Search for the cell housing the specified text and yield its (X, Y) center coordinate. 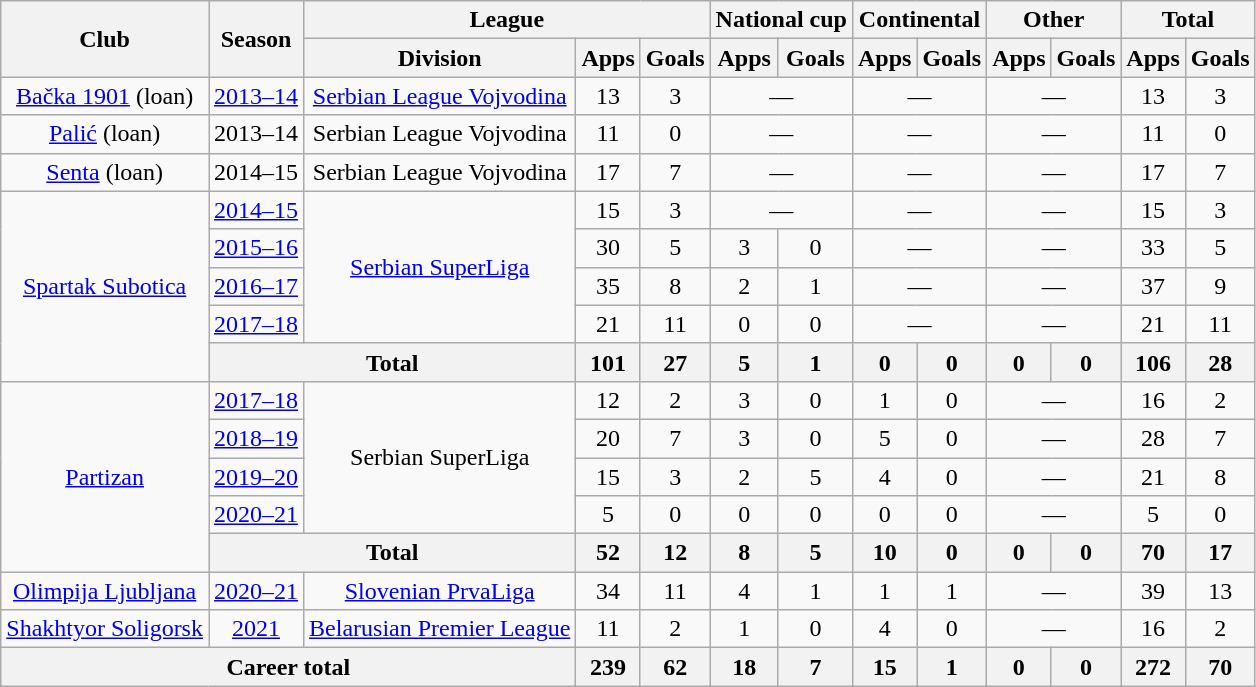
2018–19 (256, 438)
239 (608, 667)
Senta (loan) (105, 172)
Belarusian Premier League (440, 629)
Slovenian PrvaLiga (440, 591)
2015–16 (256, 248)
Bačka 1901 (loan) (105, 96)
Partizan (105, 476)
10 (884, 553)
2021 (256, 629)
30 (608, 248)
Spartak Subotica (105, 286)
62 (675, 667)
Palić (loan) (105, 134)
National cup (781, 20)
33 (1153, 248)
272 (1153, 667)
39 (1153, 591)
Division (440, 58)
Olimpija Ljubljana (105, 591)
35 (608, 286)
Continental (919, 20)
Other (1054, 20)
106 (1153, 362)
Season (256, 39)
Club (105, 39)
37 (1153, 286)
Career total (288, 667)
27 (675, 362)
34 (608, 591)
18 (744, 667)
2016–17 (256, 286)
101 (608, 362)
League (507, 20)
Shakhtyor Soligorsk (105, 629)
2019–20 (256, 477)
9 (1220, 286)
20 (608, 438)
52 (608, 553)
